Detect which cell encompasses the target text, then output its (X, Y) center coordinate. 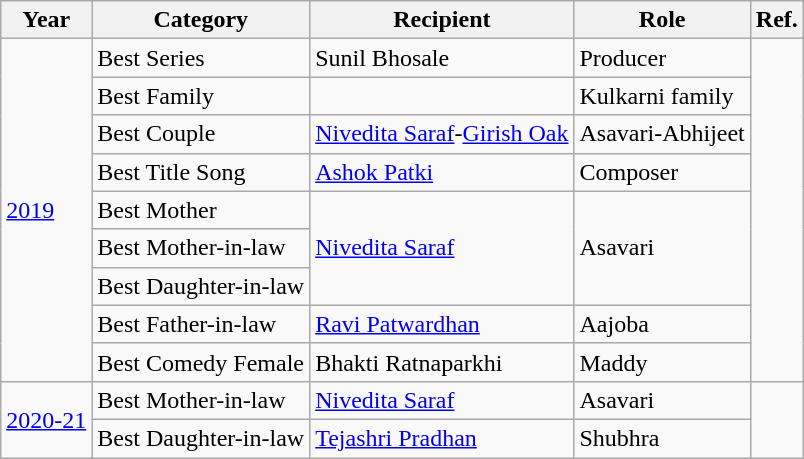
Best Family (201, 96)
Aajoba (662, 324)
Ravi Patwardhan (442, 324)
Kulkarni family (662, 96)
Maddy (662, 362)
Nivedita Saraf-Girish Oak (442, 134)
Role (662, 20)
Best Father-in-law (201, 324)
Category (201, 20)
Bhakti Ratnaparkhi (442, 362)
Asavari-Abhijeet (662, 134)
Best Series (201, 58)
Best Mother (201, 210)
Ashok Patki (442, 172)
Ref. (776, 20)
Best Title Song (201, 172)
Year (46, 20)
Recipient (442, 20)
Best Comedy Female (201, 362)
Best Couple (201, 134)
2020-21 (46, 419)
Shubhra (662, 438)
Composer (662, 172)
2019 (46, 210)
Sunil Bhosale (442, 58)
Tejashri Pradhan (442, 438)
Producer (662, 58)
